From the cell containing the given text, extract its center point as (x, y) coordinate. 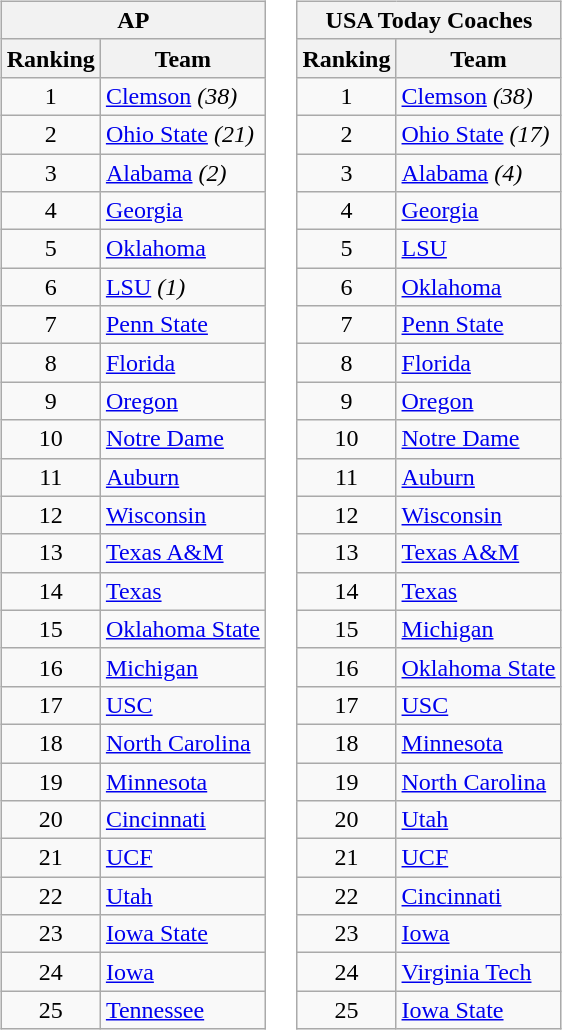
Virginia Tech (478, 972)
AP (133, 20)
USA Today Coaches (429, 20)
LSU (1) (182, 287)
Tennessee (182, 1010)
Alabama (4) (478, 173)
Alabama (2) (182, 173)
Ohio State (21) (182, 134)
LSU (478, 249)
Ohio State (17) (478, 134)
